Pinpoint the cell where the given text exists, returning its [x, y] midpoint coordinate. 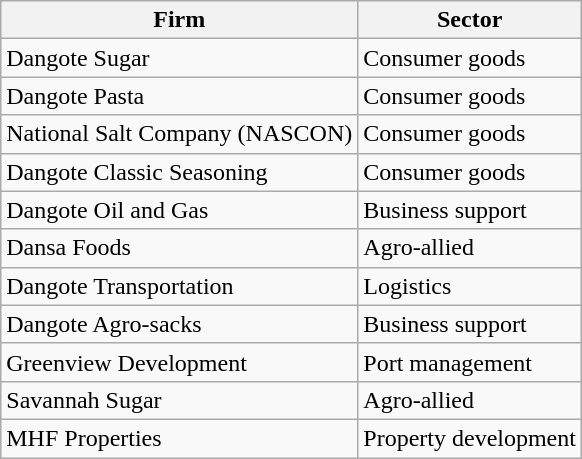
Dangote Agro-sacks [180, 324]
Sector [470, 20]
Greenview Development [180, 362]
Dangote Oil and Gas [180, 210]
MHF Properties [180, 438]
National Salt Company (NASCON) [180, 134]
Firm [180, 20]
Dangote Sugar [180, 58]
Logistics [470, 286]
Dansa Foods [180, 248]
Dangote Classic Seasoning [180, 172]
Port management [470, 362]
Dangote Pasta [180, 96]
Dangote Transportation [180, 286]
Property development [470, 438]
Savannah Sugar [180, 400]
